From the cell containing the given text, extract its center point as (x, y) coordinate. 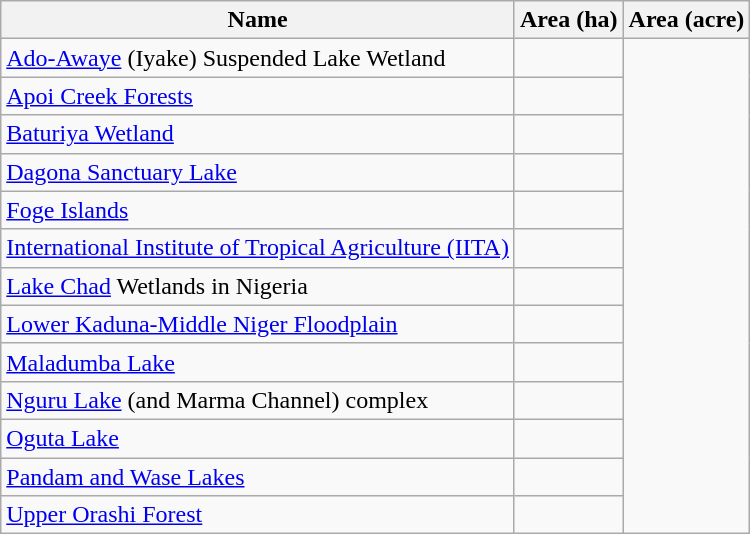
Lower Kaduna-Middle Niger Floodplain (258, 324)
Foge Islands (258, 210)
Area (ha) (568, 20)
Baturiya Wetland (258, 134)
Oguta Lake (258, 438)
Nguru Lake (and Marma Channel) complex (258, 400)
Ado-Awaye (Iyake) Suspended Lake Wetland (258, 58)
Upper Orashi Forest (258, 515)
Area (acre) (686, 20)
Name (258, 20)
Maladumba Lake (258, 362)
Pandam and Wase Lakes (258, 477)
Lake Chad Wetlands in Nigeria (258, 286)
International Institute of Tropical Agriculture (IITA) (258, 248)
Dagona Sanctuary Lake (258, 172)
Apoi Creek Forests (258, 96)
